Identify which cell holds the provided text, then report its (X, Y) central coordinate. 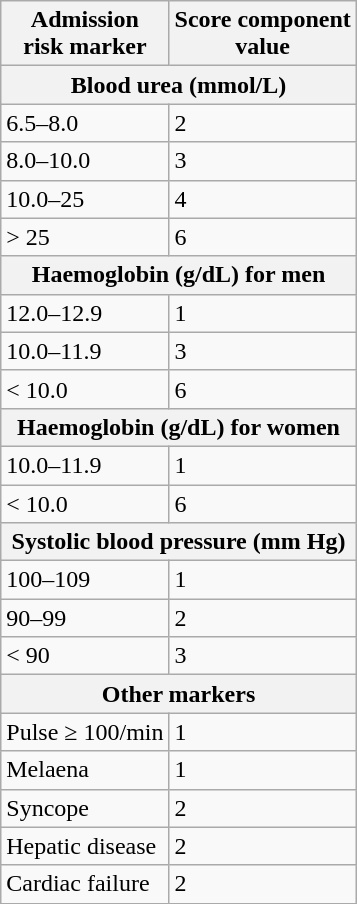
Hepatic disease (85, 846)
Score componentvalue (262, 34)
10.0–25 (85, 199)
> 25 (85, 237)
< 90 (85, 656)
12.0–12.9 (85, 313)
90–99 (85, 618)
6.5–8.0 (85, 123)
4 (262, 199)
Haemoglobin (g/dL) for men (179, 275)
Syncope (85, 808)
Other markers (179, 694)
Pulse ≥ 100/min (85, 732)
8.0–10.0 (85, 161)
Admissionrisk marker (85, 34)
Haemoglobin (g/dL) for women (179, 427)
Cardiac failure (85, 884)
Systolic blood pressure (mm Hg) (179, 542)
Blood urea (mmol/L) (179, 85)
100–109 (85, 580)
Melaena (85, 770)
